Detect which cell encompasses the target text, then output its [X, Y] center coordinate. 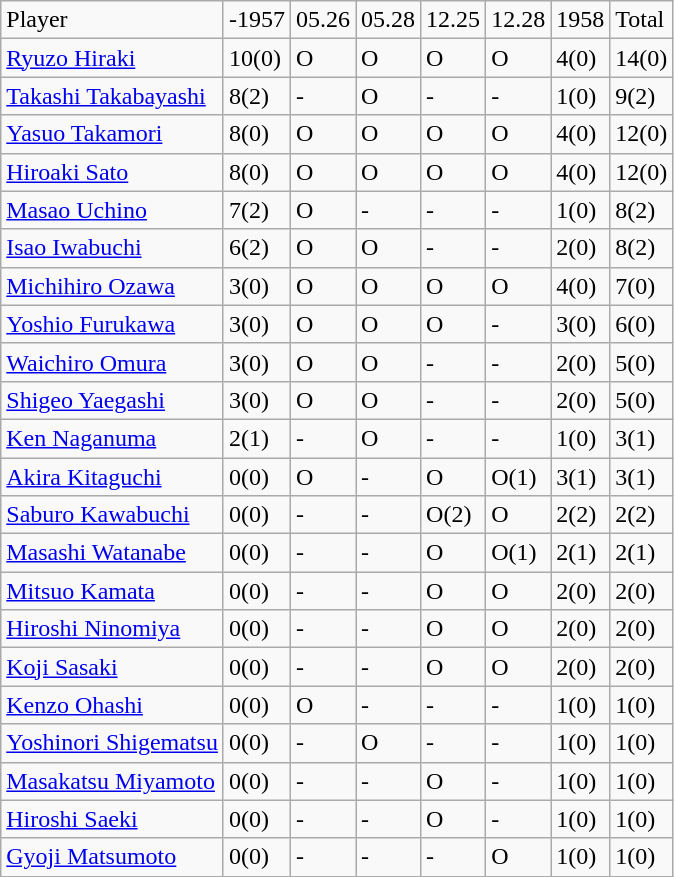
9(2) [642, 96]
Mitsuo Kamata [112, 591]
Ken Naganuma [112, 438]
7(0) [642, 286]
Michihiro Ozawa [112, 286]
Koji Sasaki [112, 667]
O(2) [454, 515]
Shigeo Yaegashi [112, 400]
Yasuo Takamori [112, 134]
05.28 [388, 20]
12.28 [518, 20]
14(0) [642, 58]
Gyoji Matsumoto [112, 857]
Ryuzo Hiraki [112, 58]
Hiroshi Saeki [112, 819]
Hiroshi Ninomiya [112, 629]
Yoshio Furukawa [112, 324]
-1957 [256, 20]
Total [642, 20]
Player [112, 20]
10(0) [256, 58]
Yoshinori Shigematsu [112, 743]
1958 [580, 20]
6(0) [642, 324]
12.25 [454, 20]
Hiroaki Sato [112, 172]
Akira Kitaguchi [112, 477]
7(2) [256, 210]
Takashi Takabayashi [112, 96]
Saburo Kawabuchi [112, 515]
05.26 [322, 20]
Waichiro Omura [112, 362]
Kenzo Ohashi [112, 705]
Masashi Watanabe [112, 553]
Masakatsu Miyamoto [112, 781]
6(2) [256, 248]
Masao Uchino [112, 210]
Isao Iwabuchi [112, 248]
